Return the [x, y] coordinate for the center point of the cell that contains the specified text.  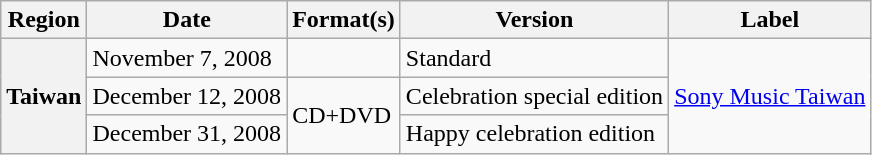
Date [187, 20]
Region [44, 20]
Format(s) [344, 20]
December 31, 2008 [187, 134]
November 7, 2008 [187, 58]
Happy celebration edition [534, 134]
Standard [534, 58]
Version [534, 20]
Taiwan [44, 96]
Sony Music Taiwan [770, 96]
CD+DVD [344, 115]
December 12, 2008 [187, 96]
Celebration special edition [534, 96]
Label [770, 20]
